From the cell containing the given text, extract its center point as (x, y) coordinate. 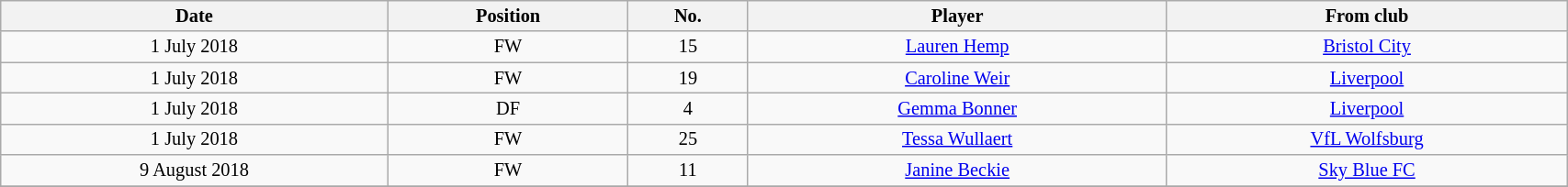
Bristol City (1367, 47)
Caroline Weir (957, 78)
DF (508, 108)
Lauren Hemp (957, 47)
Player (957, 16)
From club (1367, 16)
9 August 2018 (195, 170)
25 (688, 139)
No. (688, 16)
Position (508, 16)
11 (688, 170)
Tessa Wullaert (957, 139)
Janine Beckie (957, 170)
Gemma Bonner (957, 108)
15 (688, 47)
19 (688, 78)
Sky Blue FC (1367, 170)
Date (195, 16)
VfL Wolfsburg (1367, 139)
4 (688, 108)
